Pinpoint the cell where the given text exists, returning its (X, Y) midpoint coordinate. 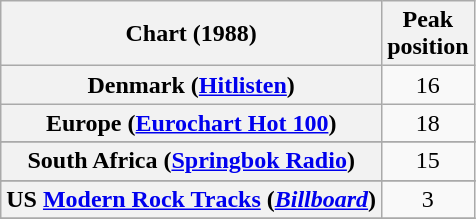
3 (428, 199)
Denmark (Hitlisten) (192, 85)
16 (428, 85)
Chart (1988) (192, 34)
South Africa (Springbok Radio) (192, 161)
18 (428, 123)
15 (428, 161)
Peakposition (428, 34)
US Modern Rock Tracks (Billboard) (192, 199)
Europe (Eurochart Hot 100) (192, 123)
